Return (X, Y) of the center of cell containing provided text 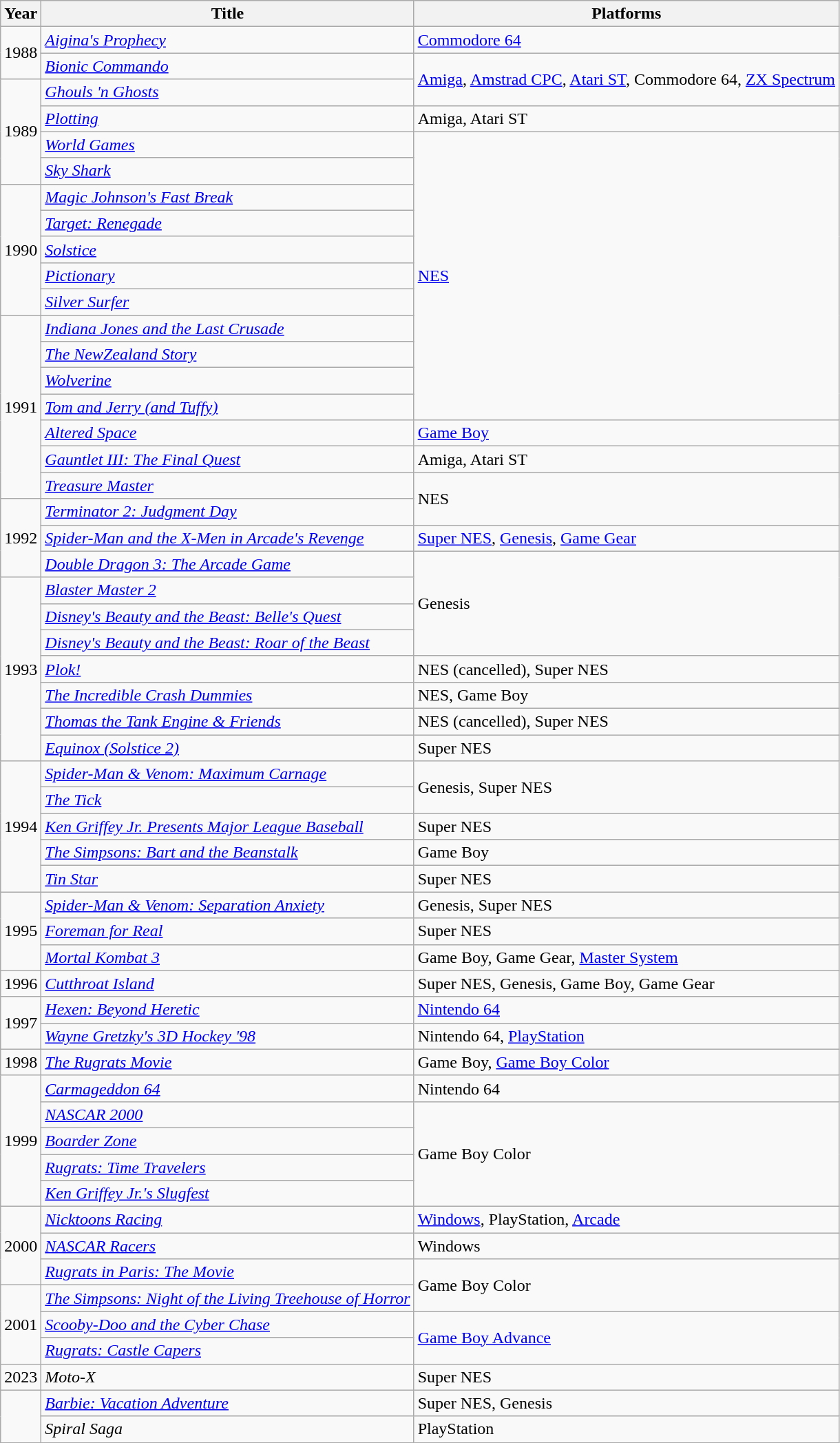
Moto-X (227, 1377)
Ken Griffey Jr.'s Slugfest (227, 1194)
Commodore 64 (627, 40)
Rugrats: Time Travelers (227, 1167)
Rugrats in Paris: The Movie (227, 1272)
The NewZealand Story (227, 355)
Bionic Commando (227, 66)
Nicktoons Racing (227, 1220)
The Simpsons: Bart and the Beanstalk (227, 853)
1996 (21, 984)
Genesis (627, 603)
The Rugrats Movie (227, 1062)
Gauntlet III: The Final Quest (227, 459)
Super NES, Genesis (627, 1403)
Cutthroat Island (227, 984)
The Tick (227, 800)
Title (227, 14)
The Incredible Crash Dummies (227, 695)
NASCAR 2000 (227, 1114)
Scooby-Doo and the Cyber Chase (227, 1325)
Ghouls 'n Ghosts (227, 92)
Nintendo 64, PlayStation (627, 1036)
Indiana Jones and the Last Crusade (227, 329)
Spider-Man & Venom: Maximum Carnage (227, 774)
Equinox (Solstice 2) (227, 747)
Carmageddon 64 (227, 1088)
1988 (21, 53)
Foreman for Real (227, 931)
Disney's Beauty and the Beast: Roar of the Beast (227, 643)
Spider-Man & Venom: Separation Anxiety (227, 905)
Silver Surfer (227, 302)
Target: Renegade (227, 223)
Game Boy, Game Gear, Master System (627, 957)
1989 (21, 132)
2001 (21, 1325)
Barbie: Vacation Adventure (227, 1403)
1995 (21, 931)
Wayne Gretzky's 3D Hockey '98 (227, 1036)
Game Boy, Game Boy Color (627, 1062)
Super NES, Genesis, Game Boy, Game Gear (627, 984)
Disney's Beauty and the Beast: Belle's Quest (227, 616)
2000 (21, 1246)
Treasure Master (227, 486)
Altered Space (227, 433)
Wolverine (227, 381)
Terminator 2: Judgment Day (227, 512)
Year (21, 14)
Tom and Jerry (and Tuffy) (227, 407)
1992 (21, 538)
NES, Game Boy (627, 695)
Ken Griffey Jr. Presents Major League Baseball (227, 827)
1997 (21, 1023)
Windows (627, 1246)
Aigina's Prophecy (227, 40)
NASCAR Racers (227, 1246)
Spiral Saga (227, 1429)
Magic Johnson's Fast Break (227, 197)
Platforms (627, 14)
Tin Star (227, 879)
1993 (21, 669)
Mortal Kombat 3 (227, 957)
Windows, PlayStation, Arcade (627, 1220)
2023 (21, 1377)
Double Dragon 3: The Arcade Game (227, 564)
1994 (21, 827)
Boarder Zone (227, 1141)
Plok! (227, 669)
Hexen: Beyond Heretic (227, 1010)
1999 (21, 1141)
Amiga, Amstrad CPC, Atari ST, Commodore 64, ZX Spectrum (627, 79)
Rugrats: Castle Capers (227, 1351)
Super NES, Genesis, Game Gear (627, 538)
Pictionary (227, 276)
1998 (21, 1062)
1991 (21, 407)
Thomas the Tank Engine & Friends (227, 721)
The Simpsons: Night of the Living Treehouse of Horror (227, 1298)
Blaster Master 2 (227, 590)
Game Boy Advance (627, 1338)
Plotting (227, 118)
Spider-Man and the X-Men in Arcade's Revenge (227, 538)
Solstice (227, 249)
Sky Shark (227, 171)
PlayStation (627, 1429)
1990 (21, 249)
World Games (227, 145)
